From the cell containing the given text, extract its center point as (X, Y) coordinate. 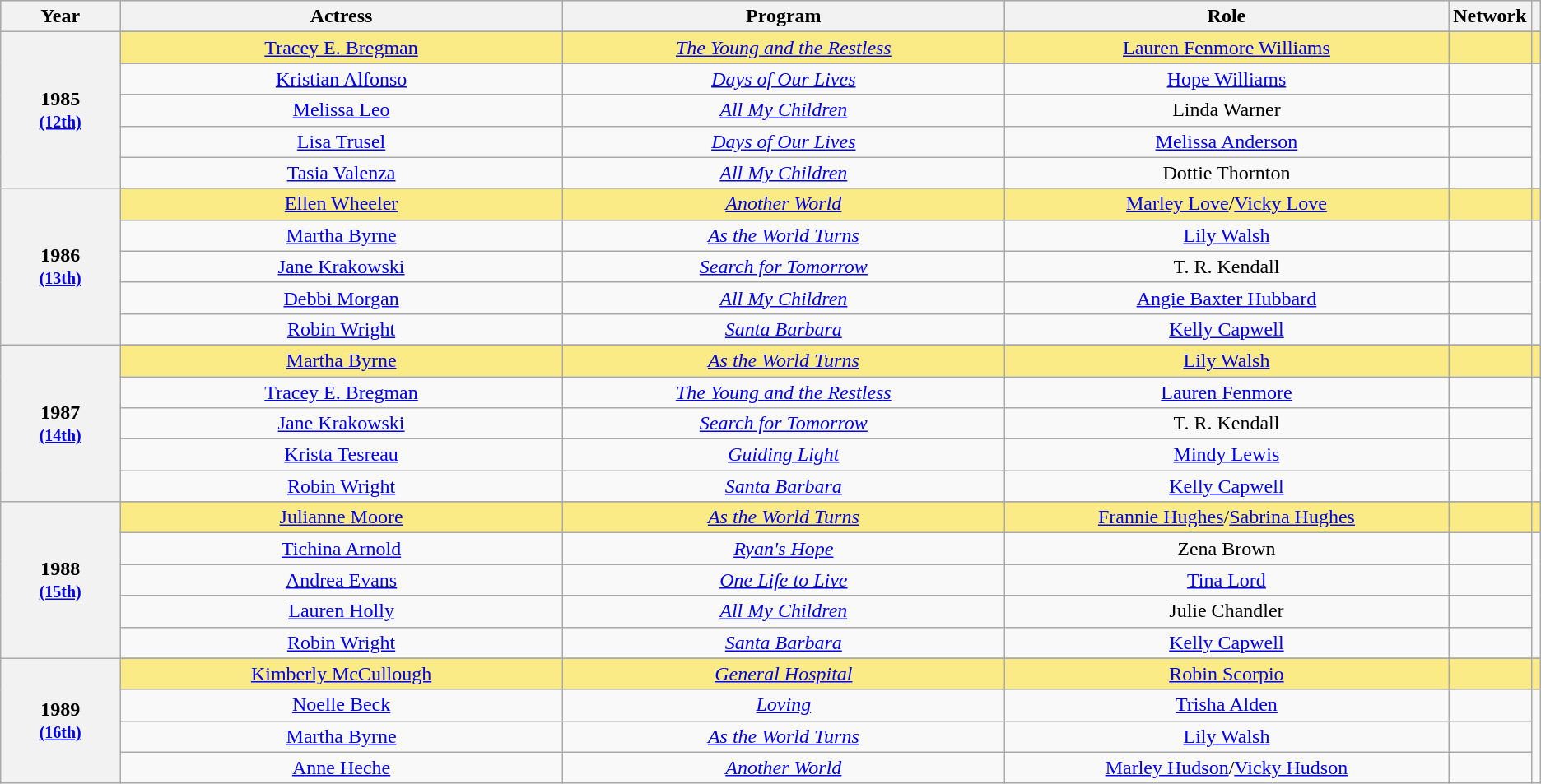
Trisha Alden (1227, 705)
One Life to Live (784, 580)
Kristian Alfonso (342, 79)
Tina Lord (1227, 580)
Melissa Leo (342, 110)
1988 (15th) (61, 580)
Marley Hudson/Vicky Hudson (1227, 768)
General Hospital (784, 674)
Anne Heche (342, 768)
Guiding Light (784, 455)
Lauren Fenmore (1227, 392)
Krista Tesreau (342, 455)
Role (1227, 16)
1985 (12th) (61, 110)
Hope Williams (1227, 79)
1987 (14th) (61, 423)
Julie Chandler (1227, 611)
Lauren Fenmore Williams (1227, 48)
Tichina Arnold (342, 549)
Frannie Hughes/Sabrina Hughes (1227, 517)
Andrea Evans (342, 580)
Kimberly McCullough (342, 674)
Melissa Anderson (1227, 141)
Loving (784, 705)
1989 (16th) (61, 721)
Marley Love/Vicky Love (1227, 204)
Dottie Thornton (1227, 173)
1986 (13th) (61, 267)
Noelle Beck (342, 705)
Mindy Lewis (1227, 455)
Linda Warner (1227, 110)
Angie Baxter Hubbard (1227, 298)
Ryan's Hope (784, 549)
Lauren Holly (342, 611)
Robin Scorpio (1227, 674)
Ellen Wheeler (342, 204)
Tasia Valenza (342, 173)
Julianne Moore (342, 517)
Debbi Morgan (342, 298)
Year (61, 16)
Network (1490, 16)
Program (784, 16)
Actress (342, 16)
Lisa Trusel (342, 141)
Zena Brown (1227, 549)
